Determine the (X, Y) coordinate at the center of the cell enclosing the given text.  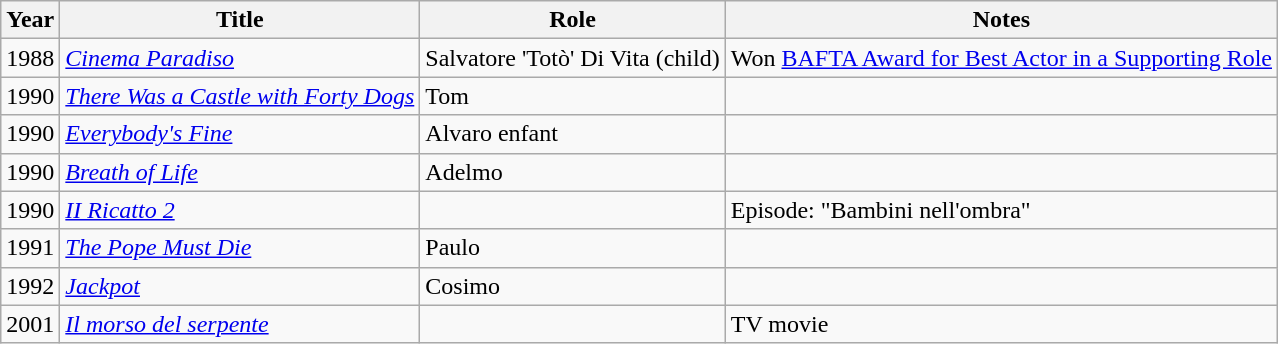
Year (30, 20)
Episode: "Bambini nell'ombra" (1001, 210)
Adelmo (572, 172)
Il morso del serpente (240, 324)
There Was a Castle with Forty Dogs (240, 96)
TV movie (1001, 324)
II Ricatto 2 (240, 210)
Breath of Life (240, 172)
Tom (572, 96)
Jackpot (240, 286)
Cinema Paradiso (240, 58)
Paulo (572, 248)
1992 (30, 286)
Won BAFTA Award for Best Actor in a Supporting Role (1001, 58)
1991 (30, 248)
Title (240, 20)
Notes (1001, 20)
Everybody's Fine (240, 134)
Role (572, 20)
Salvatore 'Totò' Di Vita (child) (572, 58)
The Pope Must Die (240, 248)
Cosimo (572, 286)
1988 (30, 58)
2001 (30, 324)
Alvaro enfant (572, 134)
